Find where the given text appears and provide that cell's center as [x, y] coordinate. 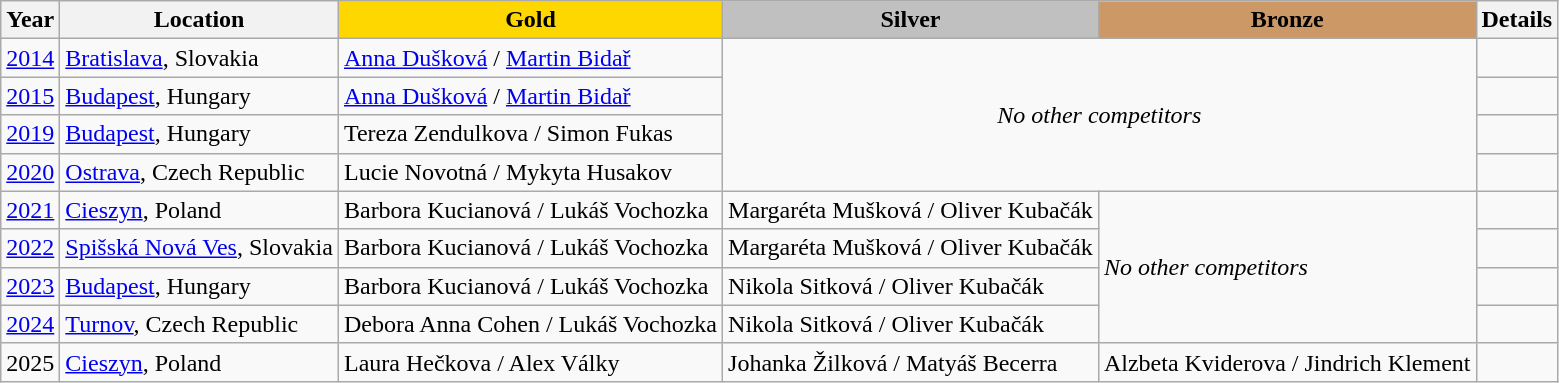
Location [200, 20]
2025 [30, 362]
Ostrava, Czech Republic [200, 172]
Bratislava, Slovakia [200, 58]
Details [1517, 20]
2022 [30, 248]
Lucie Novotná / Mykyta Husakov [530, 172]
Johanka Žilková / Matyáš Becerra [911, 362]
Bronze [1287, 20]
2014 [30, 58]
Spišská Nová Ves, Slovakia [200, 248]
2019 [30, 134]
Turnov, Czech Republic [200, 324]
Silver [911, 20]
Debora Anna Cohen / Lukáš Vochozka [530, 324]
Year [30, 20]
2024 [30, 324]
Alzbeta Kviderova / Jindrich Klement [1287, 362]
2015 [30, 96]
Gold [530, 20]
2023 [30, 286]
Tereza Zendulkova / Simon Fukas [530, 134]
2020 [30, 172]
2021 [30, 210]
Laura Hečkova / Alex Války [530, 362]
